Extract the (x, y) coordinate from the center of the cell holding the provided text.  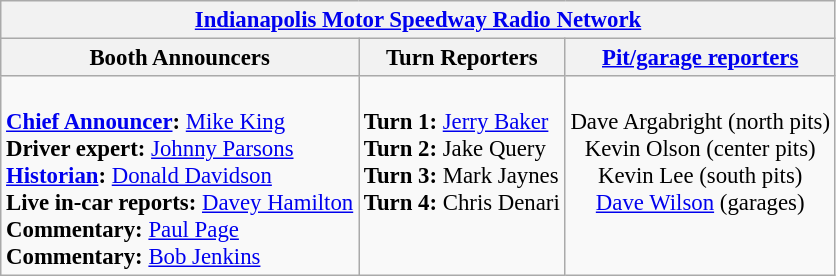
Turn 1: Jerry Baker Turn 2: Jake Query Turn 3: Mark Jaynes Turn 4: Chris Denari (462, 176)
Indianapolis Motor Speedway Radio Network (418, 20)
Turn Reporters (462, 58)
Pit/garage reporters (700, 58)
Booth Announcers (180, 58)
Dave Argabright (north pits)Kevin Olson (center pits)Kevin Lee (south pits)Dave Wilson (garages) (700, 176)
